Scan for the cell matching the given text and deliver its [x, y] coordinate at center. 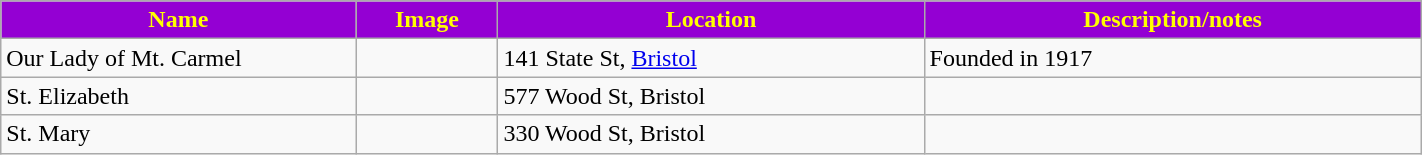
Name [178, 20]
Founded in 1917 [1172, 58]
Location [711, 20]
Image [427, 20]
577 Wood St, Bristol [711, 96]
141 State St, Bristol [711, 58]
St. Mary [178, 134]
St. Elizabeth [178, 96]
Our Lady of Mt. Carmel [178, 58]
Description/notes [1172, 20]
330 Wood St, Bristol [711, 134]
